Output the (X, Y) coordinate of the center of the cell containing the given text.  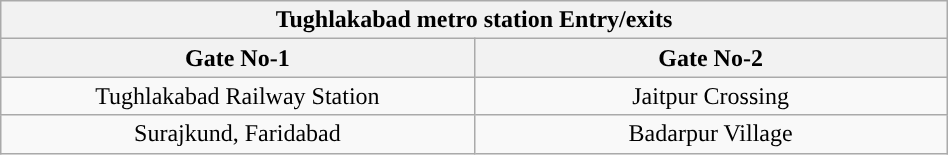
Tughlakabad Railway Station (238, 96)
Tughlakabad metro station Entry/exits (474, 20)
Surajkund, Faridabad (238, 134)
Gate No-1 (238, 58)
Gate No-2 (710, 58)
Badarpur Village (710, 134)
Jaitpur Crossing (710, 96)
